Output the (X, Y) coordinate of the center of the cell containing the given text.  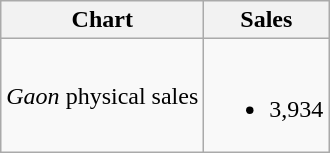
3,934 (266, 96)
Sales (266, 20)
Chart (102, 20)
Gaon physical sales (102, 96)
